Return [X, Y] of the center of cell containing provided text 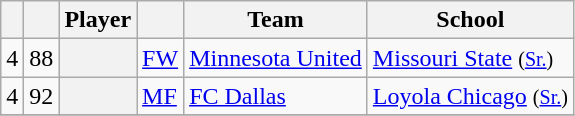
92 [42, 96]
FC Dallas [276, 96]
Missouri State (Sr.) [470, 58]
Player [98, 20]
MF [160, 96]
School [470, 20]
88 [42, 58]
FW [160, 58]
Loyola Chicago (Sr.) [470, 96]
Team [276, 20]
Minnesota United [276, 58]
